Output the (x, y) coordinate of the center of the cell containing the given text.  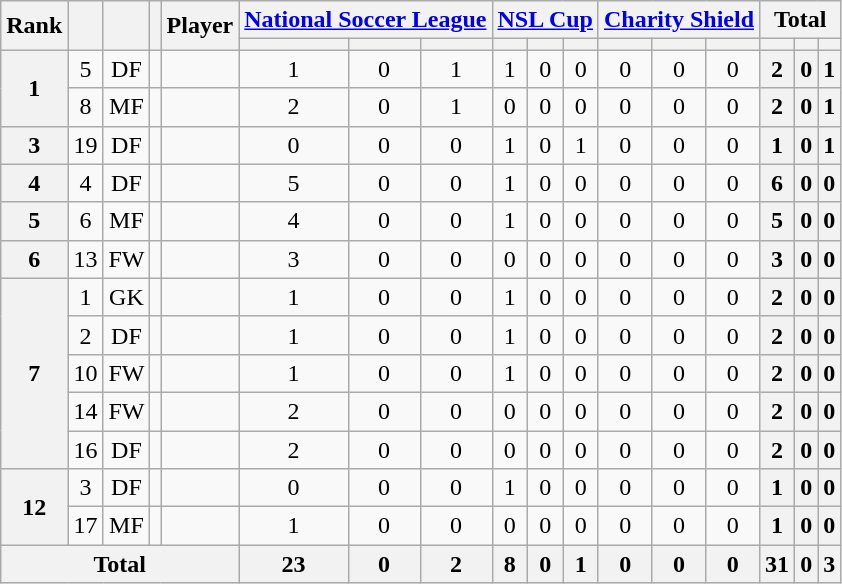
NSL Cup (545, 20)
7 (34, 373)
14 (86, 411)
23 (294, 564)
Charity Shield (678, 20)
12 (34, 507)
GK (126, 297)
19 (86, 145)
10 (86, 373)
31 (778, 564)
Player (200, 26)
National Soccer League (366, 20)
13 (86, 259)
16 (86, 449)
Rank (34, 26)
17 (86, 526)
